For the text-containing cell, return its midpoint in (x, y) coordinate format. 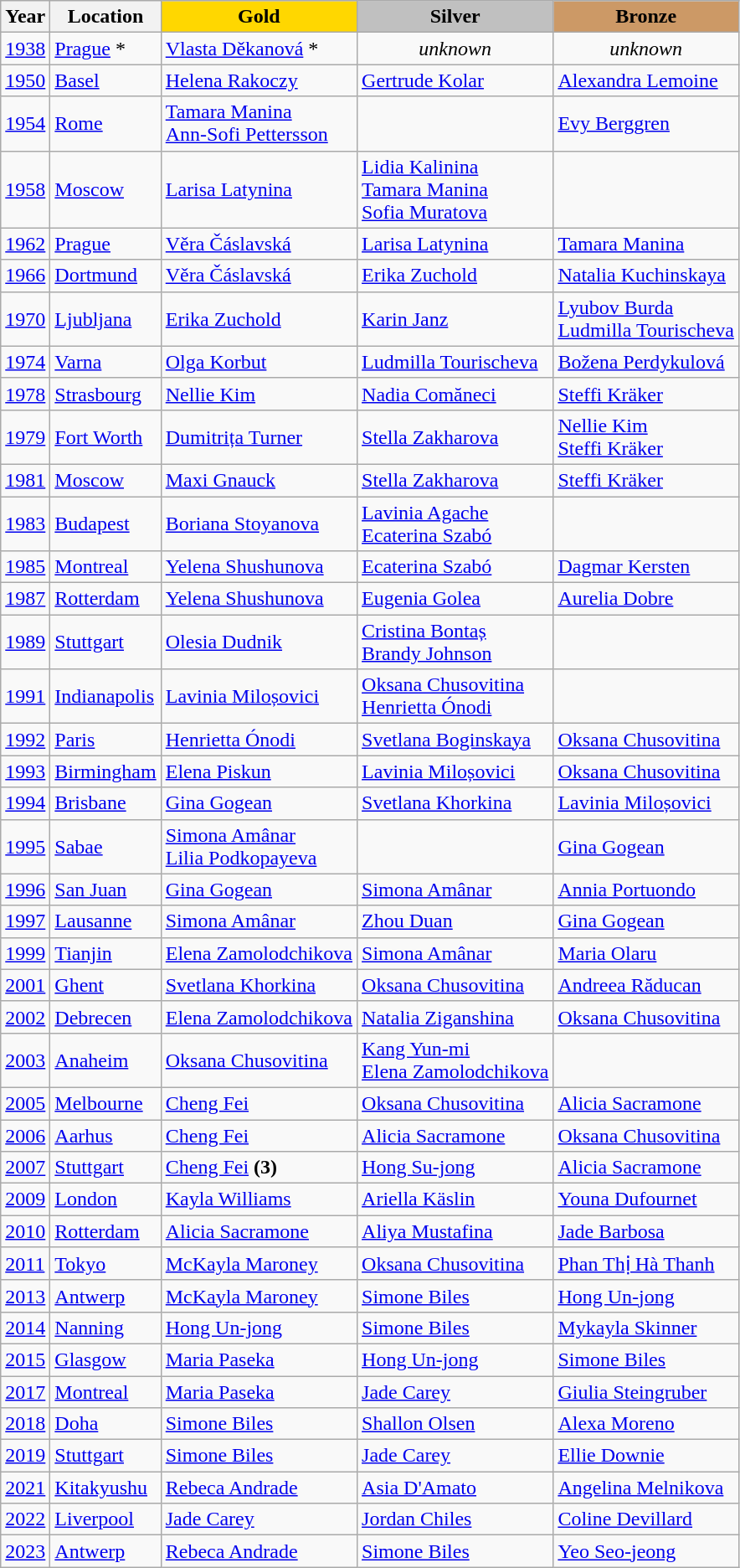
Maria Olaru (646, 953)
Alexa Moreno (646, 1424)
Ghent (105, 985)
Prague (105, 244)
1970 (25, 318)
Ellie Downie (646, 1456)
Evy Berggren (646, 124)
Annia Portuondo (646, 890)
Nanning (105, 1328)
Bronze (646, 17)
Youna Dufournet (646, 1199)
Varna (105, 362)
Coline Devillard (646, 1519)
Henrietta Ónodi (259, 740)
2023 (25, 1551)
Lausanne (105, 921)
Hong Su-jong (455, 1168)
Kang Yun-mi Elena Zamolodchikova (455, 1060)
Natalia Kuchinskaya (646, 276)
Zhou Duan (455, 921)
Silver (455, 17)
2009 (25, 1199)
Budapest (105, 523)
Nellie Kim (259, 394)
Andreea Răducan (646, 985)
Božena Perdykulová (646, 362)
Olga Korbut (259, 362)
Yeo Seo-jeong (646, 1551)
Indianapolis (105, 697)
2010 (25, 1231)
2022 (25, 1519)
Doha (105, 1424)
Tianjin (105, 953)
Year (25, 17)
Cheng Fei (3) (259, 1168)
Liverpool (105, 1519)
Sabae (105, 846)
Rome (105, 124)
Jade Barbosa (646, 1231)
1997 (25, 921)
Lyubov Burda Ludmilla Tourischeva (646, 318)
San Juan (105, 890)
Fort Worth (105, 437)
2019 (25, 1456)
Aarhus (105, 1135)
Strasbourg (105, 394)
1996 (25, 890)
Phan Thị Hà Thanh (646, 1264)
1978 (25, 394)
1995 (25, 846)
Karin Janz (455, 318)
Prague * (105, 49)
Ljubljana (105, 318)
Giulia Steingruber (646, 1391)
Kitakyushu (105, 1488)
1950 (25, 80)
Maxi Gnauck (259, 480)
Brisbane (105, 803)
1983 (25, 523)
1966 (25, 276)
1991 (25, 697)
Tamara Manina Ann-Sofi Pettersson (259, 124)
Birmingham (105, 771)
2011 (25, 1264)
Nellie Kim Steffi Kräker (646, 437)
1938 (25, 49)
Nadia Comăneci (455, 394)
Boriana Stoyanova (259, 523)
1981 (25, 480)
Angelina Melnikova (646, 1488)
Aurelia Dobre (646, 599)
Svetlana Boginskaya (455, 740)
1974 (25, 362)
Jordan Chiles (455, 1519)
Lidia Kalinina Tamara Manina Sofia Muratova (455, 189)
Gertrude Kolar (455, 80)
Ludmilla Tourischeva (455, 362)
Tokyo (105, 1264)
2003 (25, 1060)
Elena Piskun (259, 771)
1962 (25, 244)
1999 (25, 953)
Natalia Ziganshina (455, 1017)
1958 (25, 189)
1987 (25, 599)
1992 (25, 740)
1993 (25, 771)
Shallon Olsen (455, 1424)
Tamara Manina (646, 244)
Paris (105, 740)
1989 (25, 642)
Ariella Käslin (455, 1199)
2013 (25, 1296)
Oksana Chusovitina Henrietta Ónodi (455, 697)
2021 (25, 1488)
Lavinia Agache Ecaterina Szabó (455, 523)
1985 (25, 567)
2005 (25, 1103)
Location (105, 17)
2007 (25, 1168)
2017 (25, 1391)
Melbourne (105, 1103)
2006 (25, 1135)
2018 (25, 1424)
Cristina Bontaș Brandy Johnson (455, 642)
London (105, 1199)
Simona Amânar Lilia Podkopayeva (259, 846)
1994 (25, 803)
2001 (25, 985)
Dumitrița Turner (259, 437)
Ecaterina Szabó (455, 567)
Helena Rakoczy (259, 80)
Debrecen (105, 1017)
Mykayla Skinner (646, 1328)
1979 (25, 437)
2014 (25, 1328)
Dortmund (105, 276)
Anaheim (105, 1060)
Basel (105, 80)
Alexandra Lemoine (646, 80)
2015 (25, 1359)
2002 (25, 1017)
Glasgow (105, 1359)
Asia D'Amato (455, 1488)
Dagmar Kersten (646, 567)
Kayla Williams (259, 1199)
Eugenia Golea (455, 599)
Olesia Dudnik (259, 642)
Vlasta Děkanová * (259, 49)
Aliya Mustafina (455, 1231)
Gold (259, 17)
1954 (25, 124)
